Output the (x, y) coordinate of the center of the cell containing the given text.  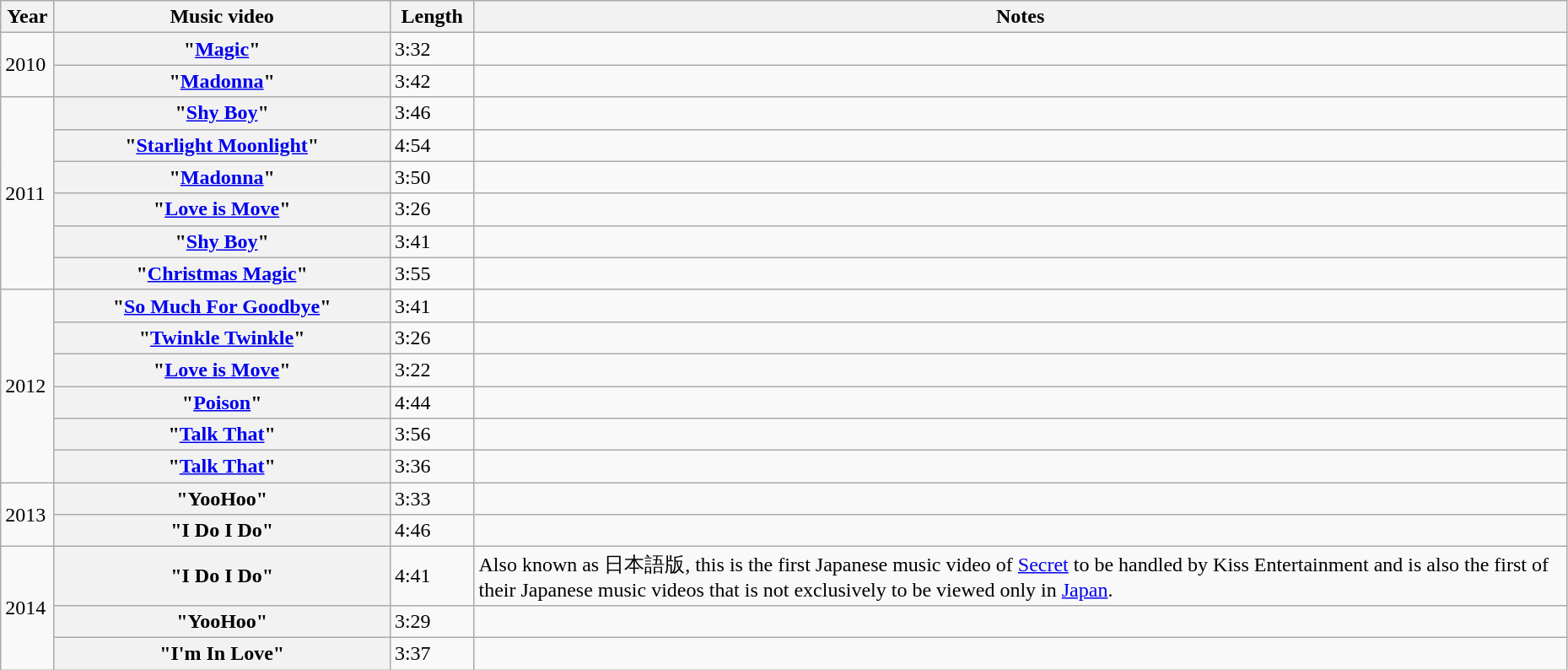
2010 (27, 65)
4:41 (432, 576)
"I'm In Love" (223, 653)
3:32 (432, 49)
3:50 (432, 177)
4:46 (432, 531)
3:33 (432, 499)
"So Much For Goodbye" (223, 305)
2012 (27, 386)
3:22 (432, 370)
3:46 (432, 113)
3:36 (432, 467)
Music video (223, 17)
"Christmas Magic" (223, 273)
3:55 (432, 273)
4:44 (432, 403)
Year (27, 17)
"Twinkle Twinkle" (223, 338)
3:37 (432, 653)
Notes (1021, 17)
3:56 (432, 435)
Length (432, 17)
3:29 (432, 621)
3:42 (432, 81)
"Poison" (223, 403)
2014 (27, 608)
"Starlight Moonlight" (223, 145)
4:54 (432, 145)
2011 (27, 193)
2013 (27, 515)
"Magic" (223, 49)
